Find where the given text appears and provide that cell's center as [X, Y] coordinate. 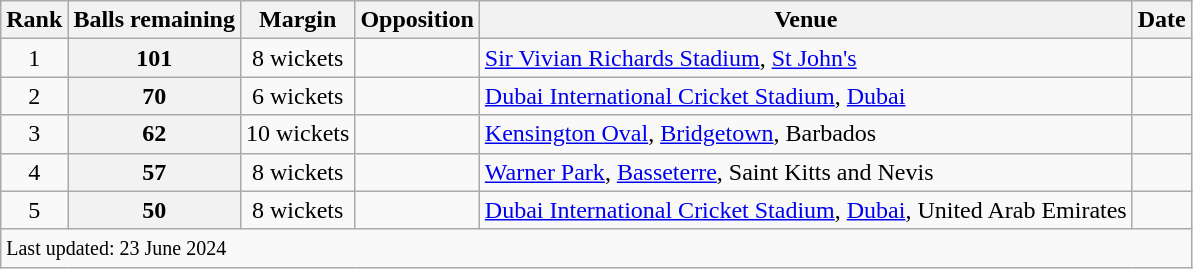
10 wickets [297, 134]
2 [34, 96]
70 [154, 96]
4 [34, 172]
Dubai International Cricket Stadium, Dubai [806, 96]
Kensington Oval, Bridgetown, Barbados [806, 134]
Warner Park, Basseterre, Saint Kitts and Nevis [806, 172]
Opposition [417, 20]
Margin [297, 20]
3 [34, 134]
Rank [34, 20]
5 [34, 210]
Venue [806, 20]
50 [154, 210]
Last updated: 23 June 2024 [596, 248]
Date [1162, 20]
Dubai International Cricket Stadium, Dubai, United Arab Emirates [806, 210]
101 [154, 58]
1 [34, 58]
62 [154, 134]
6 wickets [297, 96]
Sir Vivian Richards Stadium, St John's [806, 58]
57 [154, 172]
Balls remaining [154, 20]
